Determine the [X, Y] coordinate at the center of the cell enclosing the given text.  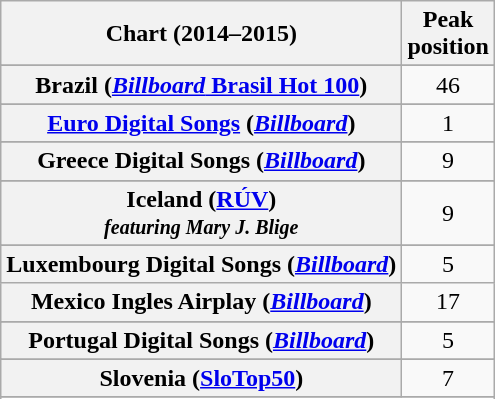
Luxembourg Digital Songs (Billboard) [202, 264]
Mexico Ingles Airplay (Billboard) [202, 302]
Euro Digital Songs (Billboard) [202, 123]
Portugal Digital Songs (Billboard) [202, 340]
Iceland (RÚV)featuring Mary J. Blige [202, 212]
Peakposition [448, 34]
7 [448, 378]
Chart (2014–2015) [202, 34]
Brazil (Billboard Brasil Hot 100) [202, 85]
17 [448, 302]
46 [448, 85]
1 [448, 123]
Slovenia (SloTop50) [202, 378]
Greece Digital Songs (Billboard) [202, 161]
